Detect which cell encompasses the target text, then output its (X, Y) center coordinate. 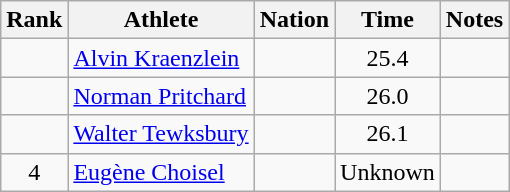
Notes (474, 20)
Eugène Choisel (161, 172)
Unknown (388, 172)
Norman Pritchard (161, 96)
25.4 (388, 58)
Walter Tewksbury (161, 134)
Rank (34, 20)
26.0 (388, 96)
Nation (294, 20)
4 (34, 172)
Athlete (161, 20)
Alvin Kraenzlein (161, 58)
26.1 (388, 134)
Time (388, 20)
